Pinpoint the cell where the given text exists, returning its (X, Y) midpoint coordinate. 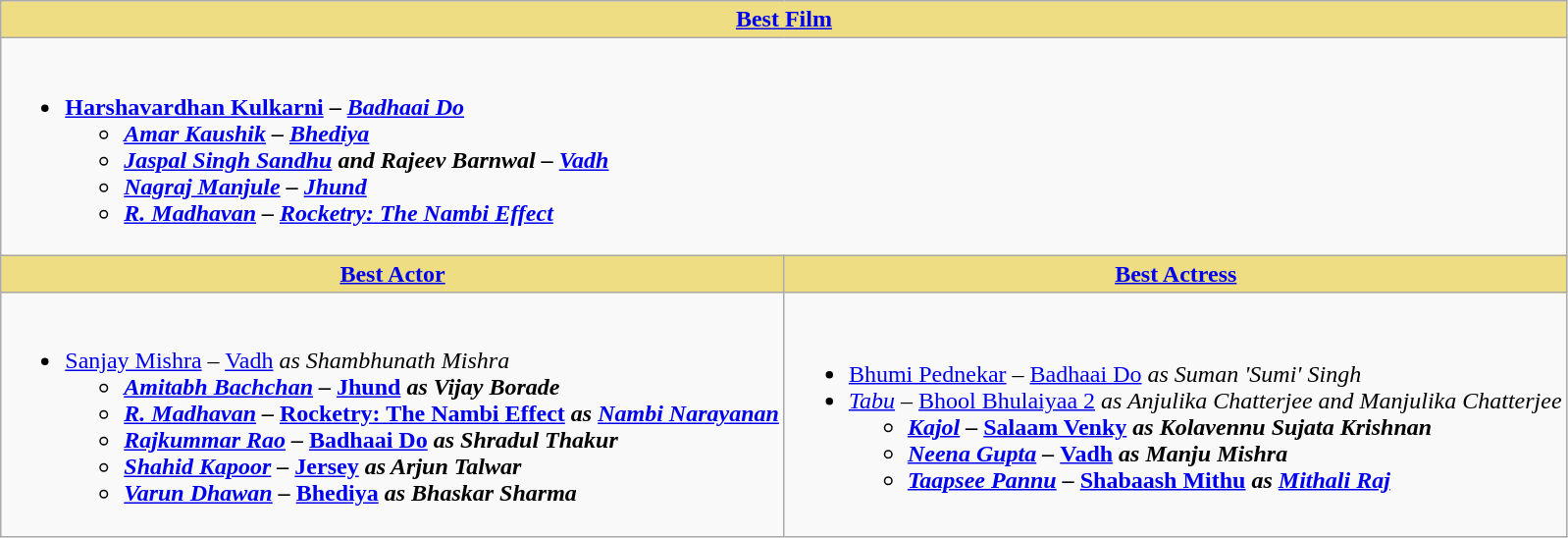
Best Film (784, 20)
Best Actress (1176, 274)
Best Actor (392, 274)
